Return [X, Y] of the center of cell containing provided text 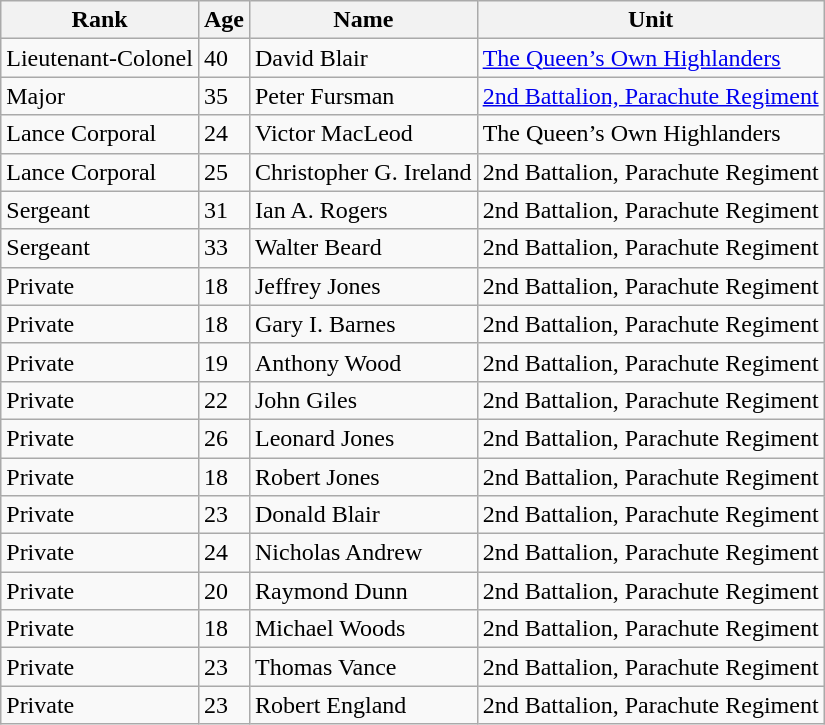
Victor MacLeod [363, 134]
Jeffrey Jones [363, 286]
31 [224, 210]
Donald Blair [363, 515]
22 [224, 400]
20 [224, 591]
Age [224, 20]
Peter Fursman [363, 96]
Lieutenant-Colonel [100, 58]
David Blair [363, 58]
35 [224, 96]
40 [224, 58]
Raymond Dunn [363, 591]
Christopher G. Ireland [363, 172]
33 [224, 248]
Rank [100, 20]
Gary I. Barnes [363, 324]
John Giles [363, 400]
19 [224, 362]
Walter Beard [363, 248]
26 [224, 438]
Robert England [363, 705]
Thomas Vance [363, 667]
Anthony Wood [363, 362]
Unit [650, 20]
Name [363, 20]
Major [100, 96]
Michael Woods [363, 629]
Ian A. Rogers [363, 210]
25 [224, 172]
Robert Jones [363, 477]
Nicholas Andrew [363, 553]
Leonard Jones [363, 438]
